Search for the cell housing the specified text and yield its (X, Y) center coordinate. 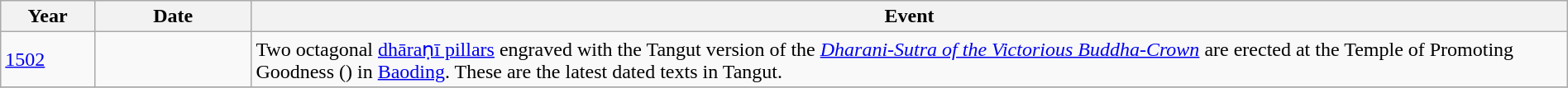
1502 (48, 59)
Event (910, 16)
Year (48, 16)
Date (172, 16)
